Scan for the cell matching the given text and deliver its (x, y) coordinate at center. 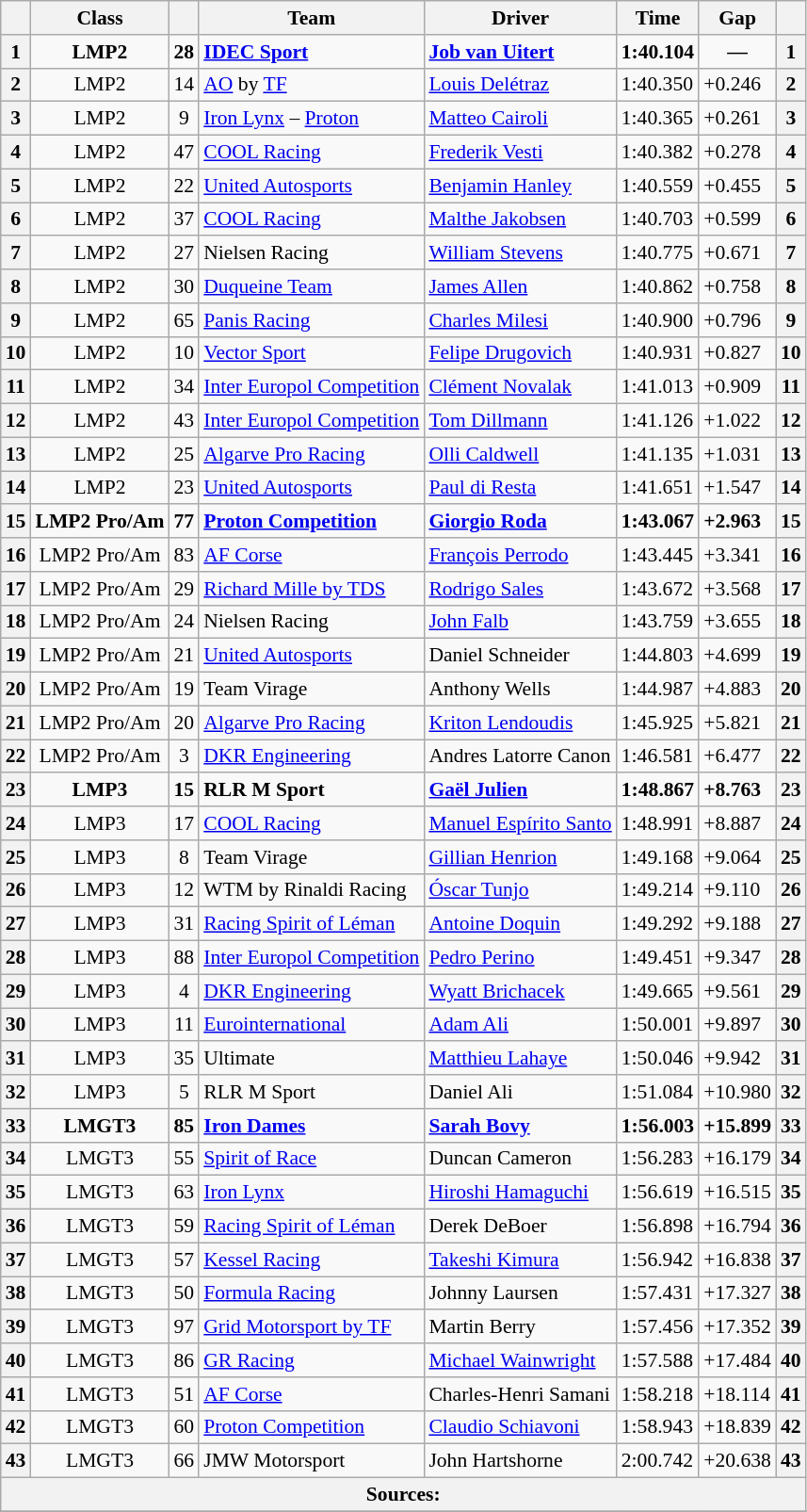
1:44.987 (657, 690)
+15.899 (737, 1126)
1:51.084 (657, 1092)
Michael Wainwright (520, 1360)
Andres Latorre Canon (520, 756)
+16.515 (737, 1193)
1:49.292 (657, 924)
James Allen (520, 286)
+0.909 (737, 387)
IDEC Sport (311, 52)
47 (184, 153)
+9.064 (737, 857)
Derek DeBoer (520, 1227)
+17.327 (737, 1293)
Time (657, 18)
+9.110 (737, 890)
1:44.803 (657, 656)
Iron Lynx (311, 1193)
1:56.003 (657, 1126)
63 (184, 1193)
77 (184, 522)
Duqueine Team (311, 286)
Malthe Jakobsen (520, 219)
1:40.703 (657, 219)
Iron Lynx – Proton (311, 119)
Benjamin Hanley (520, 186)
Kriton Lendoudis (520, 723)
1:43.672 (657, 589)
Formula Racing (311, 1293)
85 (184, 1126)
+6.477 (737, 756)
+10.980 (737, 1092)
1:40.775 (657, 253)
+0.671 (737, 253)
88 (184, 958)
1:58.943 (657, 1427)
Anthony Wells (520, 690)
+0.796 (737, 320)
Iron Dames (311, 1126)
Takeshi Kimura (520, 1260)
+8.763 (737, 790)
1:40.350 (657, 85)
+8.887 (737, 823)
WTM by Rinaldi Racing (311, 890)
51 (184, 1394)
1:40.382 (657, 153)
Driver (520, 18)
+0.278 (737, 153)
Vector Sport (311, 353)
1:58.218 (657, 1394)
1:57.431 (657, 1293)
Daniel Schneider (520, 656)
+1.547 (737, 488)
Felipe Drugovich (520, 353)
1:57.588 (657, 1360)
Johnny Laursen (520, 1293)
+9.561 (737, 991)
Olli Caldwell (520, 454)
+2.963 (737, 522)
Kessel Racing (311, 1260)
Frederik Vesti (520, 153)
1:57.456 (657, 1327)
86 (184, 1360)
59 (184, 1227)
55 (184, 1159)
1:43.445 (657, 555)
+18.839 (737, 1427)
Team (311, 18)
— (737, 52)
1:41.135 (657, 454)
1:40.559 (657, 186)
1:49.214 (657, 890)
+9.942 (737, 1059)
Spirit of Race (311, 1159)
1:50.046 (657, 1059)
+16.179 (737, 1159)
+0.261 (737, 119)
Manuel Espírito Santo (520, 823)
Grid Motorsport by TF (311, 1327)
Martin Berry (520, 1327)
Sarah Bovy (520, 1126)
+16.794 (737, 1227)
1:40.931 (657, 353)
Óscar Tunjo (520, 890)
1:49.451 (657, 958)
1:49.168 (657, 857)
+3.568 (737, 589)
+20.638 (737, 1461)
+0.455 (737, 186)
+4.699 (737, 656)
57 (184, 1260)
Hiroshi Hamaguchi (520, 1193)
+17.484 (737, 1360)
Adam Ali (520, 1025)
+5.821 (737, 723)
AO by TF (311, 85)
William Stevens (520, 253)
Giorgio Roda (520, 522)
Charles Milesi (520, 320)
1:48.867 (657, 790)
1:43.067 (657, 522)
1:40.365 (657, 119)
Matthieu Lahaye (520, 1059)
+3.655 (737, 622)
50 (184, 1293)
+0.827 (737, 353)
Rodrigo Sales (520, 589)
1:48.991 (657, 823)
Richard Mille by TDS (311, 589)
+1.031 (737, 454)
66 (184, 1461)
83 (184, 555)
+9.347 (737, 958)
1:49.665 (657, 991)
1:41.013 (657, 387)
1:46.581 (657, 756)
Tom Dillmann (520, 421)
+9.188 (737, 924)
Ultimate (311, 1059)
65 (184, 320)
Gap (737, 18)
+0.758 (737, 286)
2:00.742 (657, 1461)
Charles-Henri Samani (520, 1394)
+0.599 (737, 219)
+4.883 (737, 690)
+3.341 (737, 555)
JMW Motorsport (311, 1461)
1:41.651 (657, 488)
Pedro Perino (520, 958)
Panis Racing (311, 320)
1:40.862 (657, 286)
1:40.104 (657, 52)
1:56.283 (657, 1159)
Clément Novalak (520, 387)
Gillian Henrion (520, 857)
+0.246 (737, 85)
1:56.619 (657, 1193)
97 (184, 1327)
Sources: (403, 1495)
Wyatt Brichacek (520, 991)
John Falb (520, 622)
Duncan Cameron (520, 1159)
Matteo Cairoli (520, 119)
Gaël Julien (520, 790)
Paul di Resta (520, 488)
Class (100, 18)
1:56.898 (657, 1227)
1:40.900 (657, 320)
Claudio Schiavoni (520, 1427)
John Hartshorne (520, 1461)
Job van Uitert (520, 52)
GR Racing (311, 1360)
Antoine Doquin (520, 924)
1:41.126 (657, 421)
+18.114 (737, 1394)
+16.838 (737, 1260)
1:50.001 (657, 1025)
1:43.759 (657, 622)
+9.897 (737, 1025)
Daniel Ali (520, 1092)
1:56.942 (657, 1260)
Eurointernational (311, 1025)
60 (184, 1427)
Louis Delétraz (520, 85)
1:45.925 (657, 723)
François Perrodo (520, 555)
+1.022 (737, 421)
+17.352 (737, 1327)
